Output the (X, Y) coordinate of the center of the cell containing the given text.  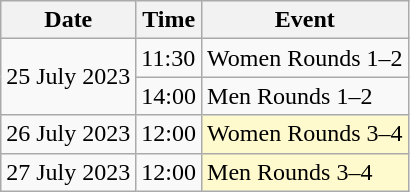
26 July 2023 (68, 134)
Men Rounds 1–2 (305, 96)
Men Rounds 3–4 (305, 172)
Event (305, 20)
Time (169, 20)
Women Rounds 1–2 (305, 58)
Women Rounds 3–4 (305, 134)
Date (68, 20)
27 July 2023 (68, 172)
25 July 2023 (68, 77)
11:30 (169, 58)
14:00 (169, 96)
